Extract the (X, Y) coordinate from the center of the cell holding the provided text.  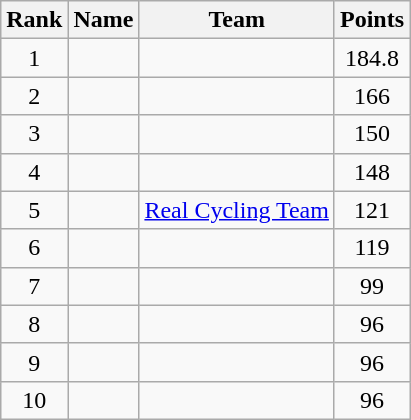
Real Cycling Team (237, 210)
6 (34, 248)
150 (372, 134)
Points (372, 20)
5 (34, 210)
4 (34, 172)
99 (372, 286)
166 (372, 96)
Name (104, 20)
10 (34, 400)
9 (34, 362)
119 (372, 248)
1 (34, 58)
184.8 (372, 58)
2 (34, 96)
3 (34, 134)
148 (372, 172)
Team (237, 20)
Rank (34, 20)
8 (34, 324)
7 (34, 286)
121 (372, 210)
